Output the (x, y) coordinate of the center of the cell containing the given text.  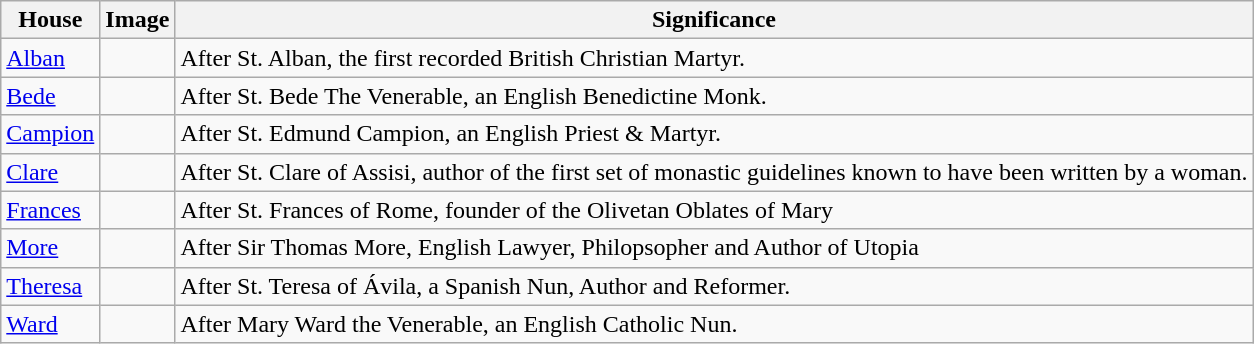
After St. Clare of Assisi, author of the first set of monastic guidelines known to have been written by a woman. (714, 172)
After St. Edmund Campion, an English Priest & Martyr. (714, 134)
After St. Alban, the first recorded British Christian Martyr. (714, 58)
Theresa (50, 286)
Frances (50, 210)
After Sir Thomas More, English Lawyer, Philopsopher and Author of Utopia (714, 248)
Clare (50, 172)
After St. Frances of Rome, founder of the Olivetan Oblates of Mary (714, 210)
After St. Teresa of Ávila, a Spanish Nun, Author and Reformer. (714, 286)
Ward (50, 324)
Image (138, 20)
Campion (50, 134)
Alban (50, 58)
Bede (50, 96)
After Mary Ward the Venerable, an English Catholic Nun. (714, 324)
House (50, 20)
More (50, 248)
After St. Bede The Venerable, an English Benedictine Monk. (714, 96)
Significance (714, 20)
